Determine the (x, y) coordinate at the center of the cell enclosing the given text.  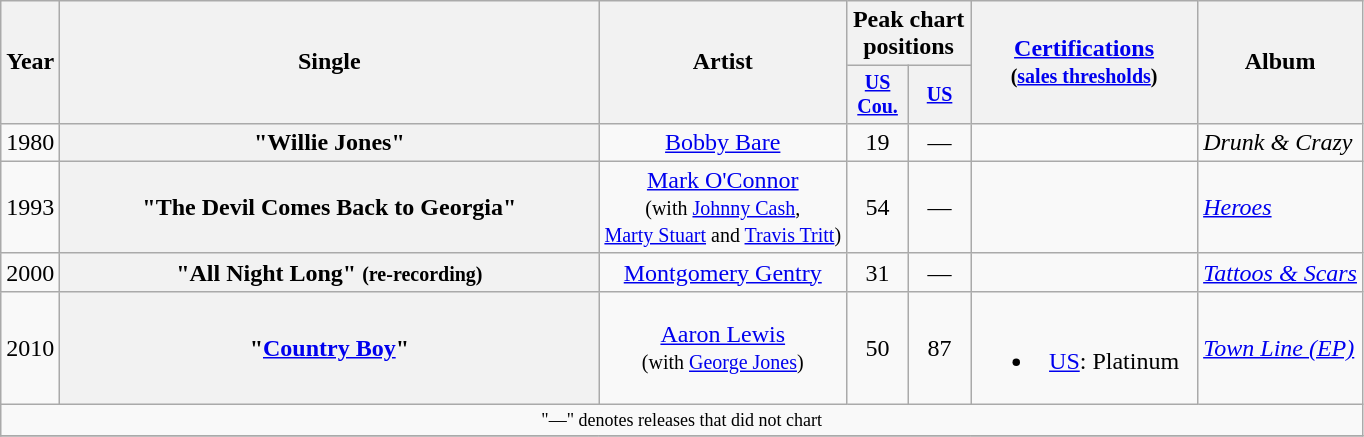
US Cou. (878, 94)
"Country Boy" (330, 348)
2010 (30, 348)
1980 (30, 142)
Heroes (1280, 207)
Year (30, 62)
Drunk & Crazy (1280, 142)
"—" denotes releases that did not chart (682, 420)
Album (1280, 62)
50 (878, 348)
19 (878, 142)
"All Night Long" (re-recording) (330, 272)
Town Line (EP) (1280, 348)
Mark O'Connor(with Johnny Cash,Marty Stuart and Travis Tritt) (723, 207)
Bobby Bare (723, 142)
Certifications(sales thresholds) (1084, 62)
2000 (30, 272)
Tattoos & Scars (1280, 272)
"Willie Jones" (330, 142)
1993 (30, 207)
US: Platinum (1084, 348)
US (940, 94)
54 (878, 207)
31 (878, 272)
87 (940, 348)
Peak chartpositions (909, 34)
Montgomery Gentry (723, 272)
Artist (723, 62)
Single (330, 62)
Aaron Lewis(with George Jones) (723, 348)
"The Devil Comes Back to Georgia" (330, 207)
